From the cell containing the given text, extract its center point as (x, y) coordinate. 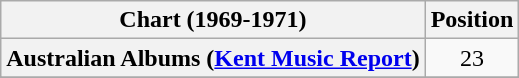
Australian Albums (Kent Music Report) (213, 58)
Chart (1969-1971) (213, 20)
Position (472, 20)
23 (472, 58)
